Provide the (X, Y) coordinate of the cell's center where the given text is located.  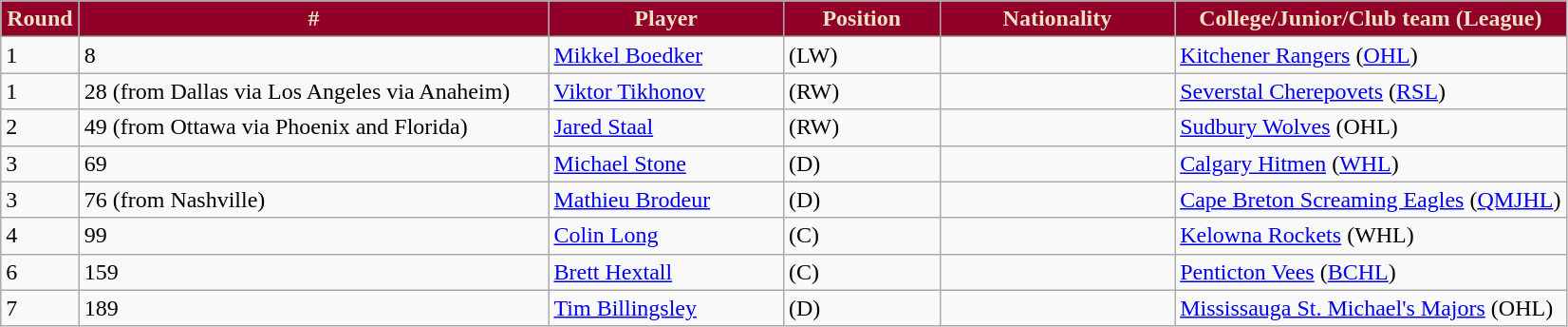
Player (666, 19)
99 (313, 236)
Sudbury Wolves (OHL) (1371, 127)
Position (862, 19)
Brett Hextall (666, 272)
159 (313, 272)
8 (313, 55)
Kelowna Rockets (WHL) (1371, 236)
Viktor Tikhonov (666, 91)
Severstal Cherepovets (RSL) (1371, 91)
6 (40, 272)
4 (40, 236)
Michael Stone (666, 163)
Colin Long (666, 236)
Jared Staal (666, 127)
Nationality (1057, 19)
# (313, 19)
Penticton Vees (BCHL) (1371, 272)
76 (from Nashville) (313, 200)
Mathieu Brodeur (666, 200)
Round (40, 19)
189 (313, 308)
Mississauga St. Michael's Majors (OHL) (1371, 308)
Cape Breton Screaming Eagles (QMJHL) (1371, 200)
(LW) (862, 55)
49 (from Ottawa via Phoenix and Florida) (313, 127)
2 (40, 127)
69 (313, 163)
Mikkel Boedker (666, 55)
7 (40, 308)
Tim Billingsley (666, 308)
28 (from Dallas via Los Angeles via Anaheim) (313, 91)
College/Junior/Club team (League) (1371, 19)
Kitchener Rangers (OHL) (1371, 55)
Calgary Hitmen (WHL) (1371, 163)
